Determine the [X, Y] coordinate at the center of the cell enclosing the given text.  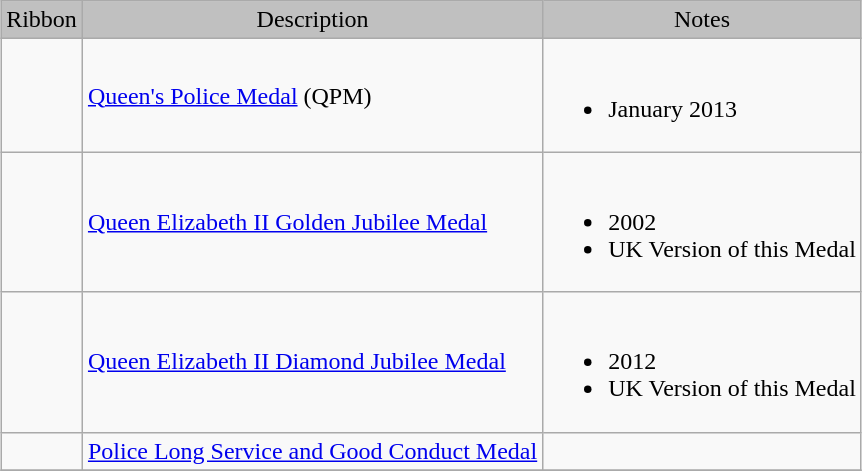
2012UK Version of this Medal [702, 362]
Queen Elizabeth II Diamond Jubilee Medal [312, 362]
Ribbon [42, 20]
Queen's Police Medal (QPM) [312, 96]
Queen Elizabeth II Golden Jubilee Medal [312, 222]
2002UK Version of this Medal [702, 222]
Notes [702, 20]
Description [312, 20]
Police Long Service and Good Conduct Medal [312, 451]
January 2013 [702, 96]
